Provide the (X, Y) coordinate of the cell's center where the given text is located.  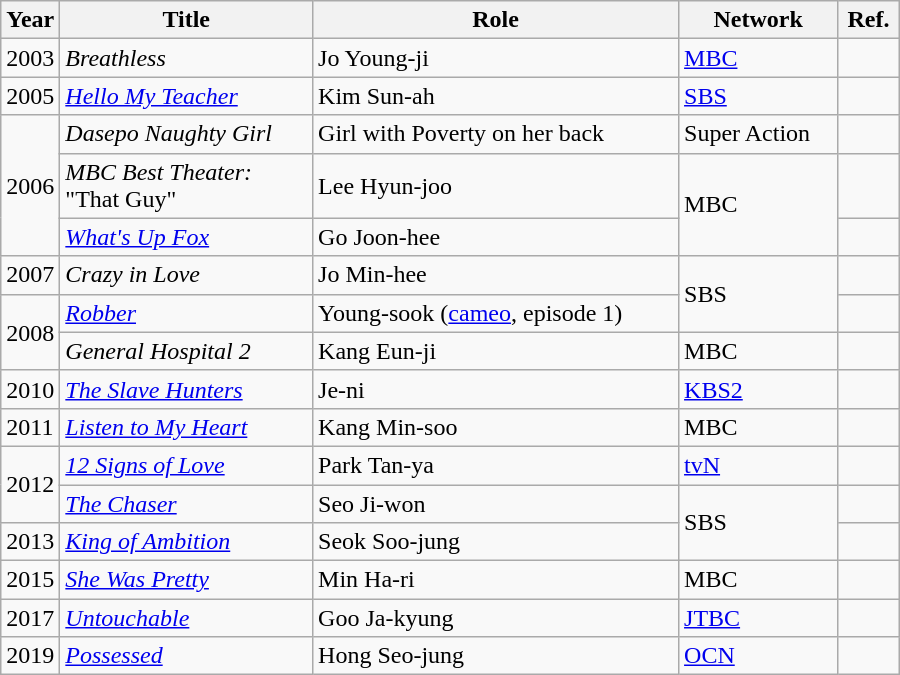
2015 (30, 580)
The Slave Hunters (186, 389)
12 Signs of Love (186, 465)
2005 (30, 96)
Robber (186, 313)
She Was Pretty (186, 580)
2012 (30, 484)
JTBC (758, 618)
General Hospital 2 (186, 351)
Seo Ji-won (496, 503)
Dasepo Naughty Girl (186, 134)
MBC Best Theater:"That Guy" (186, 186)
Hong Seo-jung (496, 656)
Park Tan-ya (496, 465)
Goo Ja-kyung (496, 618)
Kim Sun-ah (496, 96)
2013 (30, 542)
Min Ha-ri (496, 580)
What's Up Fox (186, 237)
Untouchable (186, 618)
OCN (758, 656)
Kang Min-soo (496, 427)
Jo Young-ji (496, 58)
Young-sook (cameo, episode 1) (496, 313)
Jo Min-hee (496, 275)
KBS2 (758, 389)
Hello My Teacher (186, 96)
2007 (30, 275)
Girl with Poverty on her back (496, 134)
Lee Hyun-joo (496, 186)
tvN (758, 465)
2003 (30, 58)
Role (496, 20)
Listen to My Heart (186, 427)
2008 (30, 332)
2017 (30, 618)
2019 (30, 656)
The Chaser (186, 503)
Kang Eun-ji (496, 351)
Year (30, 20)
Ref. (869, 20)
Network (758, 20)
Possessed (186, 656)
2011 (30, 427)
Je-ni (496, 389)
Super Action (758, 134)
Title (186, 20)
Breathless (186, 58)
King of Ambition (186, 542)
Seok Soo-jung (496, 542)
Crazy in Love (186, 275)
2010 (30, 389)
Go Joon-hee (496, 237)
2006 (30, 186)
